Output the (X, Y) coordinate of the center of the cell containing the given text.  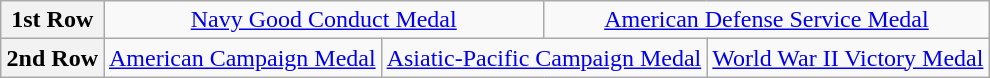
2nd Row (52, 58)
Navy Good Conduct Medal (324, 20)
World War II Victory Medal (848, 58)
American Campaign Medal (243, 58)
1st Row (52, 20)
Asiatic-Pacific Campaign Medal (544, 58)
American Defense Service Medal (766, 20)
